Output the [x, y] coordinate of the center of the cell containing the given text.  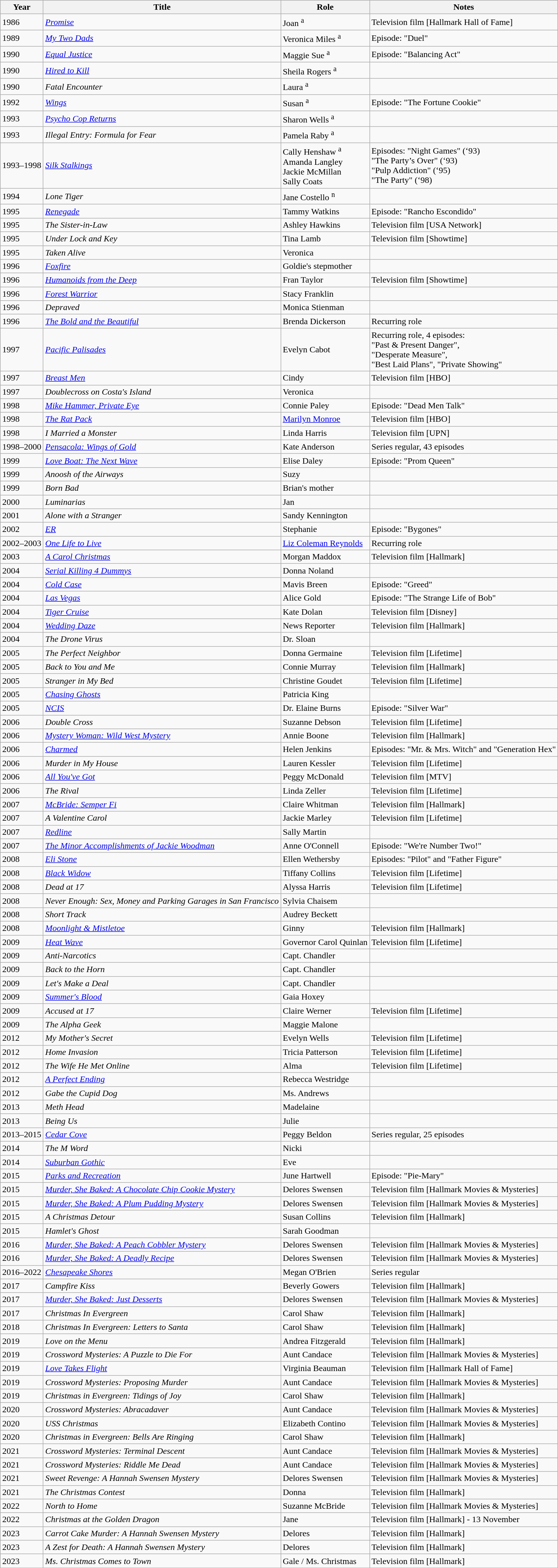
Elizabeth Contino [325, 1423]
Back to You and Me [162, 667]
Psycho Cop Returns [162, 119]
June Hartwell [325, 1176]
Tina Lamb [325, 239]
Ellen Wethersby [325, 859]
Suburban Gothic [162, 1162]
The Rival [162, 791]
Joan a [325, 22]
Mavis Breen [325, 584]
Chesapeake Shores [162, 1272]
Alone with a Stranger [162, 516]
Ms. Andrews [325, 1093]
Maggie Malone [325, 1024]
Fran Taylor [325, 280]
Murder, She Baked: Just Desserts [162, 1299]
Elise Daley [325, 460]
Sally Martin [325, 832]
Love Takes Flight [162, 1368]
Christmas at the Golden Dragon [162, 1520]
Hired to Kill [162, 70]
Evelyn Cabot [325, 350]
Parks and Recreation [162, 1176]
North to Home [162, 1506]
Crossword Mysteries: Abracadaver [162, 1410]
Series regular [464, 1272]
Brenda Dickerson [325, 321]
Suzanne McBride [325, 1506]
Cold Case [162, 584]
NCIS [162, 708]
Suzy [325, 474]
Back to the Horn [162, 970]
Jackie Marley [325, 818]
Sylvia Chaisem [325, 901]
Crossword Mysteries: Riddle Me Dead [162, 1465]
Being Us [162, 1121]
The Christmas Contest [162, 1492]
Under Lock and Key [162, 239]
2000 [22, 502]
Episode: "Balancing Act" [464, 54]
Helen Jenkins [325, 749]
Veronica Miles a [325, 38]
Linda Harris [325, 433]
Role [325, 7]
Donna Germaine [325, 653]
Home Invasion [162, 1052]
Episode: "Prom Queen" [464, 460]
Love on the Menu [162, 1341]
Gaia Hoxey [325, 997]
Double Cross [162, 722]
Charmed [162, 749]
Murder, She Baked: A Plum Pudding Mystery [162, 1203]
Recurring role, 4 episodes:"Past & Present Danger","Desperate Measure","Best Laid Plans", "Private Showing" [464, 350]
Episode: "Silver War" [464, 708]
The Rat Pack [162, 419]
Born Bad [162, 488]
Pacific Palisades [162, 350]
Series regular, 25 episodes [464, 1134]
Laura a [325, 87]
Rebecca Westridge [325, 1079]
Crossword Mysteries: Proposing Murder [162, 1382]
Murder in My House [162, 763]
Sheila Rogers a [325, 70]
Sarah Goodman [325, 1231]
Beverly Gowers [325, 1286]
Virginia Beauman [325, 1368]
Susan a [325, 103]
Murder, She Baked: A Deadly Recipe [162, 1258]
Christine Goudet [325, 680]
Gabe the Cupid Dog [162, 1093]
Kate Anderson [325, 447]
Marilyn Monroe [325, 419]
Ms. Christmas Comes to Town [162, 1561]
The Minor Accomplishments of Jackie Woodman [162, 846]
Christmas in Evergreen: Bells Are Ringing [162, 1437]
Alyssa Harris [325, 887]
1993–1998 [22, 166]
Depraved [162, 308]
1998–2000 [22, 447]
Series regular, 43 episodes [464, 447]
Monica Stienman [325, 308]
Carrot Cake Murder: A Hannah Swensen Mystery [162, 1533]
Claire Whitman [325, 804]
Pensacola: Wings of Gold [162, 447]
Anti-Narcotics [162, 956]
Television film [MTV] [464, 777]
Linda Zeller [325, 791]
Episode: "Rancho Escondido" [464, 211]
Forest Warrior [162, 294]
Sandy Kennington [325, 516]
Year [22, 7]
Wings [162, 103]
Patricia King [325, 694]
Television film [Disney] [464, 612]
2002 [22, 529]
Campfire Kiss [162, 1286]
Renegade [162, 211]
Alice Gold [325, 598]
1989 [22, 38]
Tricia Patterson [325, 1052]
The Alpha Geek [162, 1024]
Notes [464, 7]
Hamlet's Ghost [162, 1231]
A Christmas Detour [162, 1217]
Meth Head [162, 1107]
Wedding Daze [162, 626]
Maggie Sue a [325, 54]
Jan [325, 502]
The Wife He Met Online [162, 1066]
Jane Costello n [325, 197]
Brian's mother [325, 488]
Stranger in My Bed [162, 680]
Liz Coleman Reynolds [325, 543]
Kate Dolan [325, 612]
Christmas in Evergreen: Tidings of Joy [162, 1396]
Pamela Raby a [325, 135]
A Carol Christmas [162, 557]
Episodes: "Night Games" (‘93)"The Party’s Over" (‘93)"Pulp Addiction" (‘95)"The Party" (‘98) [464, 166]
Stacy Franklin [325, 294]
Julie [325, 1121]
Episode: "Dead Men Talk" [464, 405]
Short Track [162, 914]
Mystery Woman: Wild West Mystery [162, 736]
2013–2015 [22, 1134]
Fatal Encounter [162, 87]
Lone Tiger [162, 197]
Tiffany Collins [325, 873]
1992 [22, 103]
Title [162, 7]
2016–2022 [22, 1272]
Black Widow [162, 873]
Anoosh of the Airways [162, 474]
Humanoids from the Deep [162, 280]
Never Enough: Sex, Money and Parking Garages in San Francisco [162, 901]
2001 [22, 516]
Episode: "The Fortune Cookie" [464, 103]
Dead at 17 [162, 887]
Summer's Blood [162, 997]
Murder, She Baked: A Chocolate Chip Cookie Mystery [162, 1190]
Episode: "The Strange Life of Bob" [464, 598]
Tammy Watkins [325, 211]
The M Word [162, 1148]
Illegal Entry: Formula for Fear [162, 135]
Luminarias [162, 502]
Crossword Mysteries: A Puzzle to Die For [162, 1354]
Redline [162, 832]
Suzanne Debson [325, 722]
Sweet Revenge: A Hannah Swensen Mystery [162, 1478]
Dr. Sloan [325, 639]
Connie Murray [325, 667]
Madelaine [325, 1107]
Donna Noland [325, 571]
Chasing Ghosts [162, 694]
Serial Killing 4 Dummys [162, 571]
Episodes: "Pilot" and "Father Figure" [464, 859]
Equal Justice [162, 54]
Christmas In Evergreen [162, 1313]
2018 [22, 1327]
Sharon Wells a [325, 119]
Alma [325, 1066]
Eli Stone [162, 859]
My Two Dads [162, 38]
Doublecross on Costa's Island [162, 392]
1986 [22, 22]
Television film [Hallmark] - 13 November [464, 1520]
The Drone Virus [162, 639]
McBride: Semper Fi [162, 804]
The Sister-in-Law [162, 225]
Mike Hammer, Private Eye [162, 405]
Annie Boone [325, 736]
Cally Henshaw aAmanda LangleyJackie McMillanSally Coats [325, 166]
Murder, She Baked: A Peach Cobbler Mystery [162, 1245]
A Valentine Carol [162, 818]
Peggy Beldon [325, 1134]
Accused at 17 [162, 1011]
Cedar Cove [162, 1134]
Episodes: "Mr. & Mrs. Witch" and "Generation Hex" [464, 749]
Lauren Kessler [325, 763]
The Perfect Neighbor [162, 653]
Let's Make a Deal [162, 983]
Andrea Fitzgerald [325, 1341]
A Zest for Death: A Hannah Swensen Mystery [162, 1547]
Susan Collins [325, 1217]
The Bold and the Beautiful [162, 321]
Nicki [325, 1148]
Eve [325, 1162]
Promise [162, 22]
Governor Carol Quinlan [325, 942]
Morgan Maddox [325, 557]
Ginny [325, 928]
2002–2003 [22, 543]
Christmas In Evergreen: Letters to Santa [162, 1327]
Love Boat: The Next Wave [162, 460]
I Married a Monster [162, 433]
My Mother's Secret [162, 1038]
One Life to Live [162, 543]
Goldie's stepmother [325, 266]
Silk Stalkings [162, 166]
Gale / Ms. Christmas [325, 1561]
Episode: "Bygones" [464, 529]
Taken Alive [162, 253]
All You've Got [162, 777]
Connie Paley [325, 405]
Jane [325, 1520]
Evelyn Wells [325, 1038]
Megan O'Brien [325, 1272]
Peggy McDonald [325, 777]
Donna [325, 1492]
Foxfire [162, 266]
ER [162, 529]
News Reporter [325, 626]
Tiger Cruise [162, 612]
2003 [22, 557]
Anne O'Connell [325, 846]
Claire Werner [325, 1011]
Episode: "Pie-Mary" [464, 1176]
Cindy [325, 378]
Ashley Hawkins [325, 225]
Crossword Mysteries: Terminal Descent [162, 1451]
Dr. Elaine Burns [325, 708]
Heat Wave [162, 942]
Episode: "Greed" [464, 584]
Episode: "We're Number Two!" [464, 846]
Television film [USA Network] [464, 225]
Las Vegas [162, 598]
Moonlight & Mistletoe [162, 928]
Episode: "Duel" [464, 38]
Audrey Beckett [325, 914]
Breast Men [162, 378]
Television film [UPN] [464, 433]
A Perfect Ending [162, 1079]
Stephanie [325, 529]
USS Christmas [162, 1423]
1994 [22, 197]
